Find where the given text appears and provide that cell's center as [x, y] coordinate. 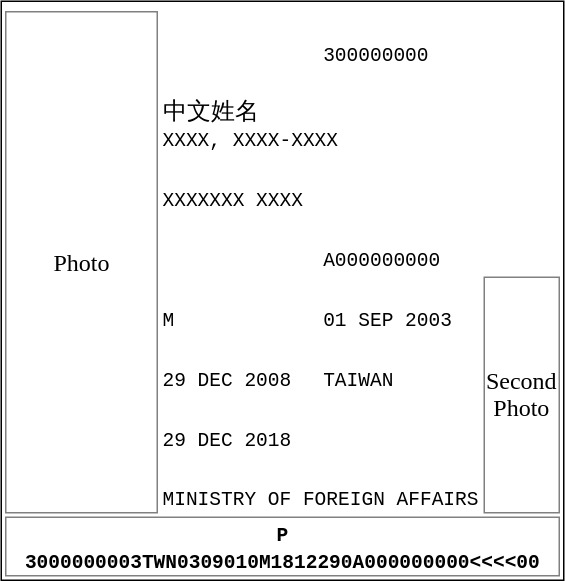
中文姓名XXXX, XXXX-XXXX [320, 112]
A000000000 [441, 246]
XXXXXXX XXXX [320, 186]
300000000 [401, 40]
SecondPhoto [522, 395]
MINISTRY OF FOREIGN AFFAIRS [320, 484]
29 DEC 2018 [240, 424]
01 SEP 2003 [401, 306]
29 DEC 2008 [240, 366]
M [240, 306]
Photo [82, 262]
P3000000003TWN0309010M1812290A000000000<<<<00 [282, 546]
TAIWAN [401, 366]
